Return the [x, y] coordinate for the center point of the cell that contains the specified text.  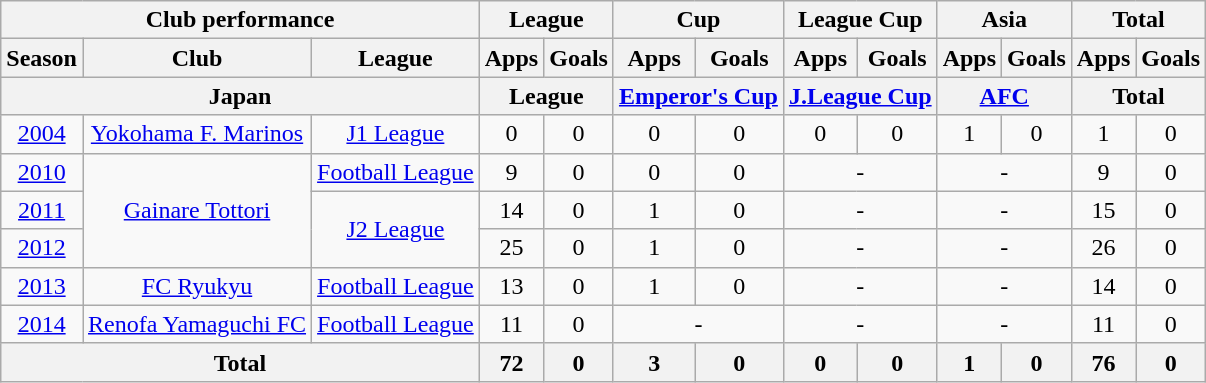
Club [196, 58]
J.League Cup [860, 96]
25 [511, 248]
2011 [42, 210]
League Cup [860, 20]
Yokohama F. Marinos [196, 134]
J2 League [396, 229]
Club performance [240, 20]
2004 [42, 134]
Japan [240, 96]
2013 [42, 286]
15 [1103, 210]
2014 [42, 324]
3 [654, 362]
2010 [42, 172]
26 [1103, 248]
13 [511, 286]
J1 League [396, 134]
2012 [42, 248]
Season [42, 58]
AFC [1004, 96]
76 [1103, 362]
Asia [1004, 20]
FC Ryukyu [196, 286]
Gainare Tottori [196, 210]
Cup [698, 20]
Emperor's Cup [698, 96]
72 [511, 362]
Renofa Yamaguchi FC [196, 324]
